For the text-containing cell, return its midpoint in (x, y) coordinate format. 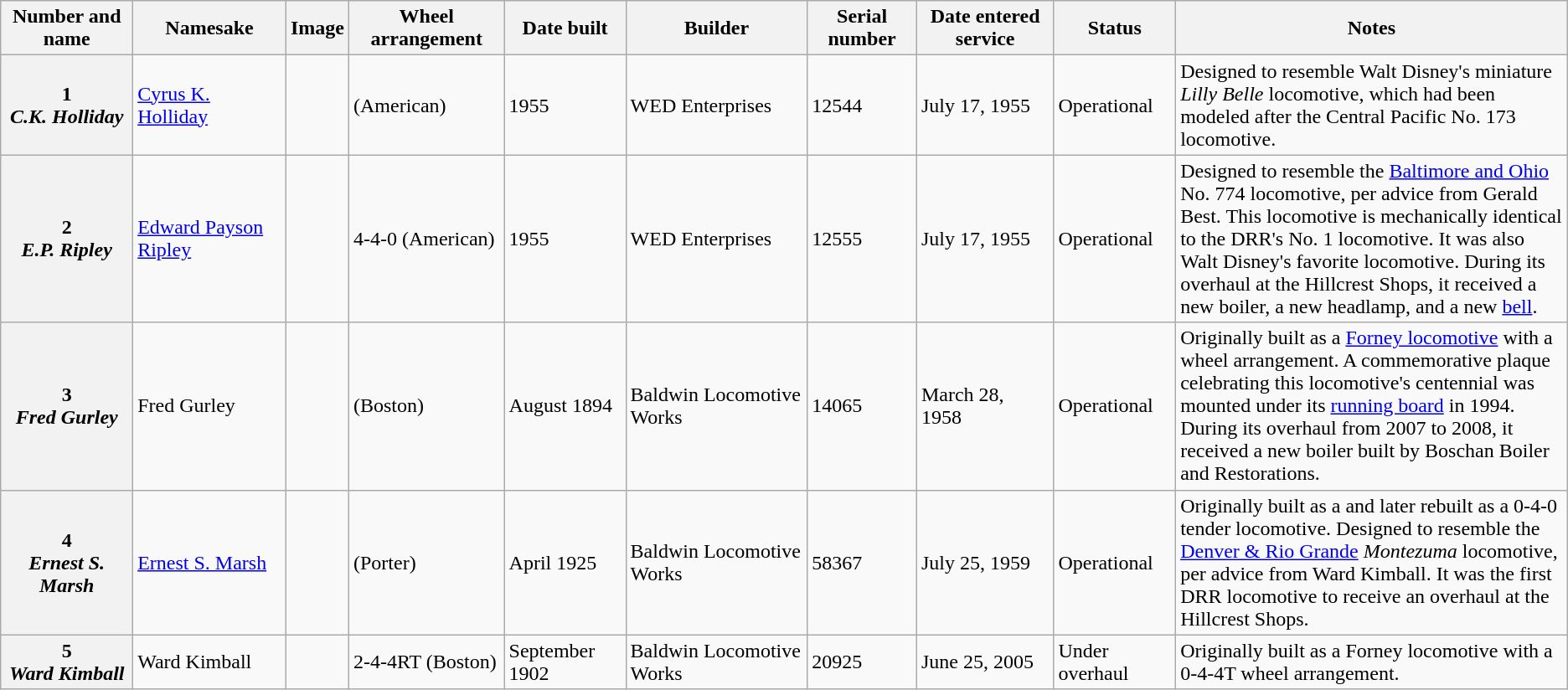
14065 (863, 406)
Originally built as a Forney locomotive with a 0-4-4T wheel arrangement. (1372, 662)
September 1902 (565, 662)
Fred Gurley (209, 406)
2E.P. Ripley (67, 239)
Cyrus K. Holliday (209, 106)
Namesake (209, 28)
Under overhaul (1115, 662)
Number and name (67, 28)
2-4-4RT (Boston) (426, 662)
5Ward Kimball (67, 662)
20925 (863, 662)
August 1894 (565, 406)
Serial number (863, 28)
12555 (863, 239)
(American) (426, 106)
Status (1115, 28)
1C.K. Holliday (67, 106)
Notes (1372, 28)
(Porter) (426, 563)
4-4-0 (American) (426, 239)
Image (317, 28)
Date built (565, 28)
Edward Payson Ripley (209, 239)
June 25, 2005 (985, 662)
58367 (863, 563)
April 1925 (565, 563)
Ward Kimball (209, 662)
March 28, 1958 (985, 406)
Builder (717, 28)
Wheel arrangement (426, 28)
(Boston) (426, 406)
July 25, 1959 (985, 563)
Ernest S. Marsh (209, 563)
Date entered service (985, 28)
3Fred Gurley (67, 406)
4Ernest S. Marsh (67, 563)
12544 (863, 106)
Designed to resemble Walt Disney's miniature Lilly Belle locomotive, which had been modeled after the Central Pacific No. 173 locomotive. (1372, 106)
